Extract the [X, Y] coordinate from the center of the cell holding the provided text.  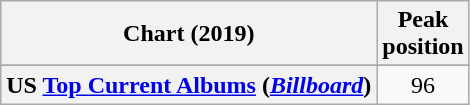
Peak position [423, 34]
US Top Current Albums (Billboard) [189, 85]
Chart (2019) [189, 34]
96 [423, 85]
